Detect which cell encompasses the target text, then output its [x, y] center coordinate. 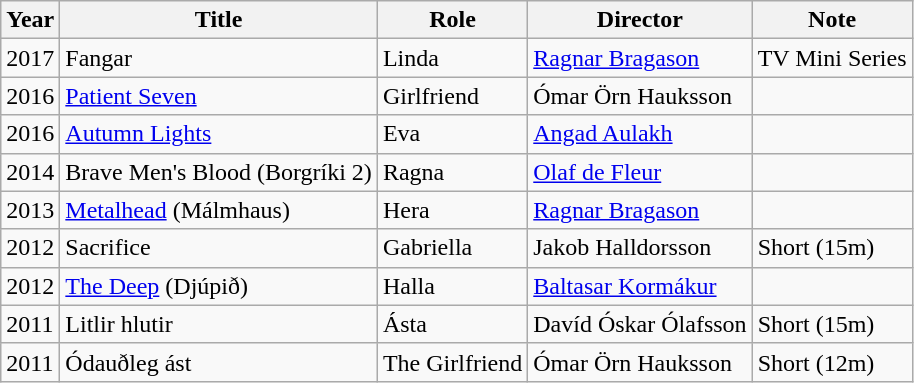
Patient Seven [219, 96]
2014 [30, 172]
Angad Aulakh [640, 134]
The Deep (Djúpið) [219, 286]
Hera [452, 210]
Ásta [452, 324]
Eva [452, 134]
2013 [30, 210]
Role [452, 20]
Autumn Lights [219, 134]
Baltasar Kormákur [640, 286]
Sacrifice [219, 248]
Jakob Halldorsson [640, 248]
Ódauðleg ást [219, 362]
Davíd Óskar Ólafsson [640, 324]
Girlfriend [452, 96]
Director [640, 20]
Short (12m) [832, 362]
Brave Men's Blood (Borgríki 2) [219, 172]
The Girlfriend [452, 362]
Litlir hlutir [219, 324]
Gabriella [452, 248]
Olaf de Fleur [640, 172]
Linda [452, 58]
Title [219, 20]
TV Mini Series [832, 58]
Note [832, 20]
Fangar [219, 58]
2017 [30, 58]
Halla [452, 286]
Ragna [452, 172]
Metalhead (Málmhaus) [219, 210]
Year [30, 20]
